Determine the [X, Y] coordinate at the center of the cell enclosing the given text.  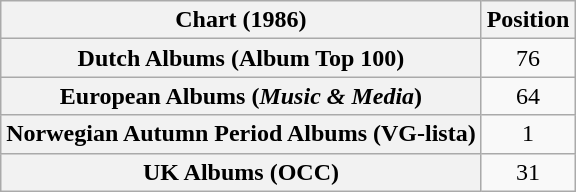
Chart (1986) [241, 20]
1 [528, 134]
Norwegian Autumn Period Albums (VG-lista) [241, 134]
31 [528, 172]
76 [528, 58]
64 [528, 96]
Position [528, 20]
European Albums (Music & Media) [241, 96]
Dutch Albums (Album Top 100) [241, 58]
UK Albums (OCC) [241, 172]
